Locate the cell with the specified text and output its [X, Y] center coordinate. 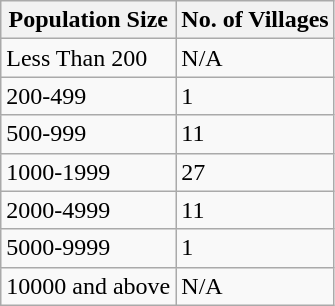
Population Size [88, 20]
500-999 [88, 134]
10000 and above [88, 286]
200-499 [88, 96]
1000-1999 [88, 172]
5000-9999 [88, 248]
Less Than 200 [88, 58]
No. of Villages [255, 20]
2000-4999 [88, 210]
27 [255, 172]
